Scan for the cell matching the given text and deliver its [x, y] coordinate at center. 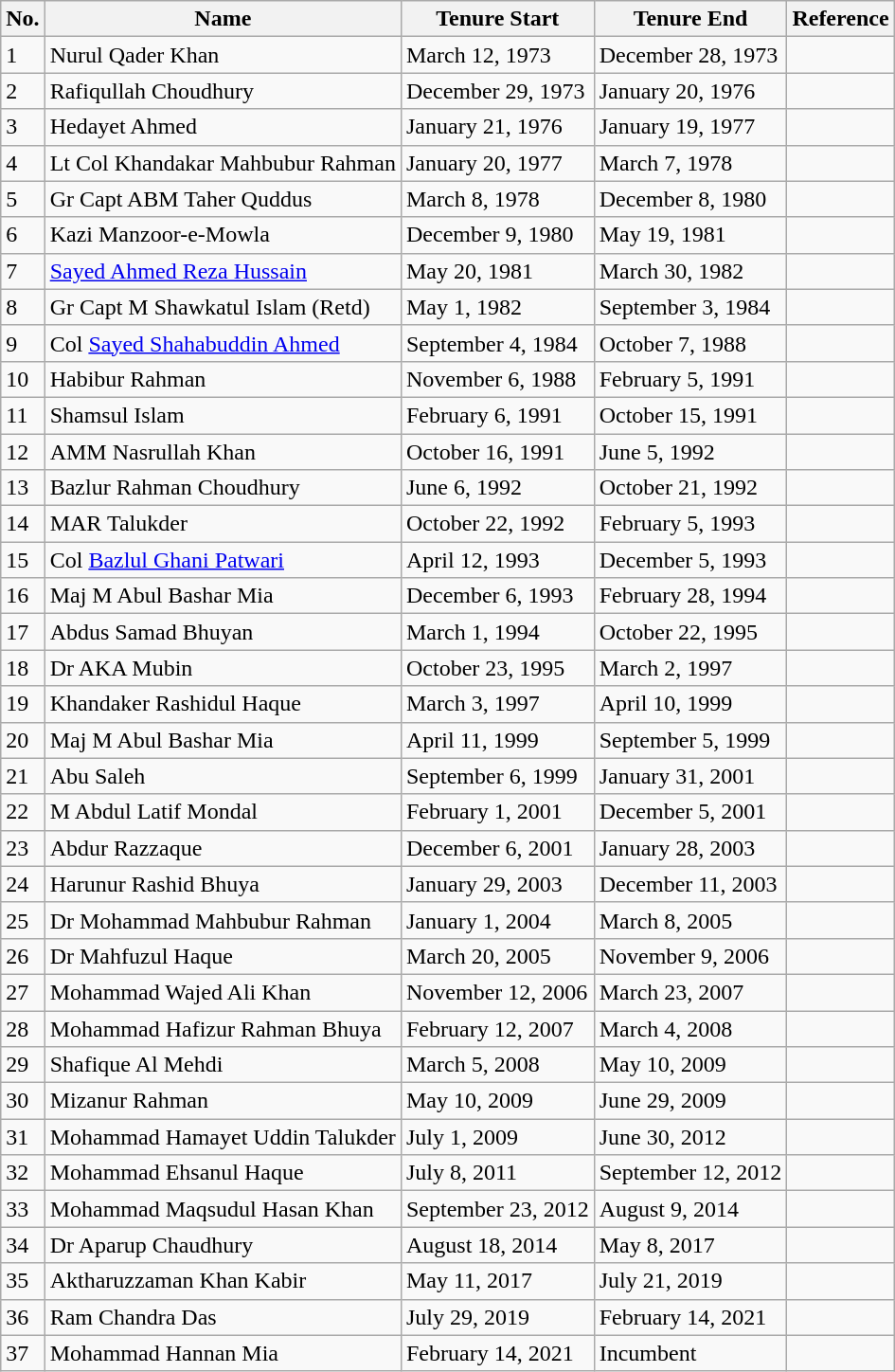
March 5, 2008 [497, 1065]
July 8, 2011 [497, 1173]
Bazlur Rahman Choudhury [223, 488]
May 20, 1981 [497, 271]
December 6, 1993 [497, 596]
February 5, 1991 [690, 379]
December 6, 2001 [497, 848]
Mohammad Maqsudul Hasan Khan [223, 1209]
Dr AKA Mubin [223, 668]
37 [23, 1353]
Dr Aparup Chaudhury [223, 1245]
Ram Chandra Das [223, 1317]
Incumbent [690, 1353]
23 [23, 848]
December 8, 1980 [690, 199]
36 [23, 1317]
March 20, 2005 [497, 956]
33 [23, 1209]
August 18, 2014 [497, 1245]
20 [23, 740]
15 [23, 560]
Khandaker Rashidul Haque [223, 704]
Gr Capt M Shawkatul Islam (Retd) [223, 307]
Shamsul Islam [223, 415]
Sayed Ahmed Reza Hussain [223, 271]
Aktharuzzaman Khan Kabir [223, 1281]
16 [23, 596]
March 12, 1973 [497, 55]
14 [23, 524]
18 [23, 668]
No. [23, 19]
October 16, 1991 [497, 452]
Reference [841, 19]
September 5, 1999 [690, 740]
29 [23, 1065]
Gr Capt ABM Taher Quddus [223, 199]
January 28, 2003 [690, 848]
35 [23, 1281]
27 [23, 992]
22 [23, 812]
March 2, 1997 [690, 668]
March 8, 2005 [690, 920]
July 21, 2019 [690, 1281]
September 6, 1999 [497, 776]
June 6, 1992 [497, 488]
March 30, 1982 [690, 271]
January 1, 2004 [497, 920]
17 [23, 632]
January 19, 1977 [690, 127]
Shafique Al Mehdi [223, 1065]
December 9, 1980 [497, 235]
Kazi Manzoor-e-Mowla [223, 235]
1 [23, 55]
Dr Mohammad Mahbubur Rahman [223, 920]
December 5, 2001 [690, 812]
MAR Talukder [223, 524]
April 10, 1999 [690, 704]
Lt Col Khandakar Mahbubur Rahman [223, 163]
January 20, 1977 [497, 163]
October 7, 1988 [690, 343]
April 12, 1993 [497, 560]
September 4, 1984 [497, 343]
Abdur Razzaque [223, 848]
9 [23, 343]
October 15, 1991 [690, 415]
Name [223, 19]
March 23, 2007 [690, 992]
30 [23, 1101]
Mohammad Hannan Mia [223, 1353]
May 19, 1981 [690, 235]
March 1, 1994 [497, 632]
Abu Saleh [223, 776]
February 28, 1994 [690, 596]
May 8, 2017 [690, 1245]
AMM Nasrullah Khan [223, 452]
June 30, 2012 [690, 1137]
November 6, 1988 [497, 379]
Mohammad Wajed Ali Khan [223, 992]
4 [23, 163]
June 29, 2009 [690, 1101]
February 1, 2001 [497, 812]
24 [23, 884]
Nurul Qader Khan [223, 55]
October 23, 1995 [497, 668]
October 22, 1995 [690, 632]
Col Sayed Shahabuddin Ahmed [223, 343]
January 31, 2001 [690, 776]
December 29, 1973 [497, 91]
January 21, 1976 [497, 127]
January 29, 2003 [497, 884]
March 7, 1978 [690, 163]
28 [23, 1028]
November 9, 2006 [690, 956]
21 [23, 776]
Col Bazlul Ghani Patwari [223, 560]
September 23, 2012 [497, 1209]
3 [23, 127]
32 [23, 1173]
8 [23, 307]
25 [23, 920]
7 [23, 271]
31 [23, 1137]
March 3, 1997 [497, 704]
December 11, 2003 [690, 884]
March 4, 2008 [690, 1028]
September 12, 2012 [690, 1173]
Mizanur Rahman [223, 1101]
6 [23, 235]
19 [23, 704]
February 5, 1993 [690, 524]
Mohammad Ehsanul Haque [223, 1173]
June 5, 1992 [690, 452]
M Abdul Latif Mondal [223, 812]
September 3, 1984 [690, 307]
October 21, 1992 [690, 488]
Habibur Rahman [223, 379]
February 12, 2007 [497, 1028]
December 28, 1973 [690, 55]
Mohammad Hamayet Uddin Talukder [223, 1137]
13 [23, 488]
November 12, 2006 [497, 992]
December 5, 1993 [690, 560]
Harunur Rashid Bhuya [223, 884]
April 11, 1999 [497, 740]
January 20, 1976 [690, 91]
34 [23, 1245]
Mohammad Hafizur Rahman Bhuya [223, 1028]
2 [23, 91]
Tenure Start [497, 19]
Dr Mahfuzul Haque [223, 956]
Hedayet Ahmed [223, 127]
11 [23, 415]
August 9, 2014 [690, 1209]
26 [23, 956]
5 [23, 199]
12 [23, 452]
May 1, 1982 [497, 307]
May 11, 2017 [497, 1281]
October 22, 1992 [497, 524]
Tenure End [690, 19]
July 29, 2019 [497, 1317]
July 1, 2009 [497, 1137]
10 [23, 379]
February 6, 1991 [497, 415]
Abdus Samad Bhuyan [223, 632]
Rafiqullah Choudhury [223, 91]
March 8, 1978 [497, 199]
